Find where the given text appears and provide that cell's center as (X, Y) coordinate. 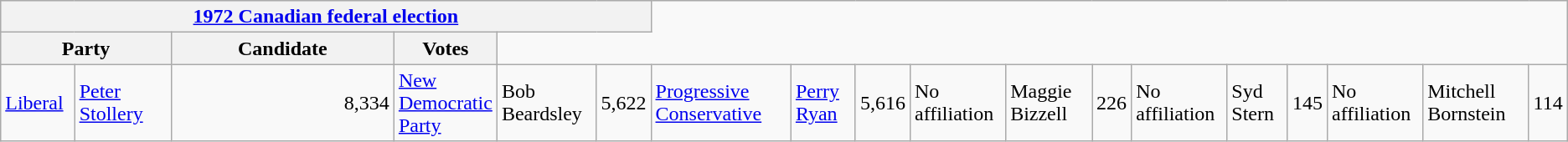
145 (1307, 103)
8,334 (282, 103)
5,622 (623, 103)
New Democratic Party (446, 103)
Mitchell Bornstein (1476, 103)
Progressive Conservative (720, 103)
Perry Ryan (823, 103)
Peter Stollery (122, 103)
Maggie Bizzell (1049, 103)
114 (1548, 103)
Bob Beardsley (546, 103)
Syd Stern (1258, 103)
226 (1112, 103)
Votes (446, 48)
5,616 (883, 103)
Liberal (38, 103)
Party (86, 48)
1972 Canadian federal election (326, 17)
Candidate (282, 48)
